Return the [x, y] coordinate for the center point of the cell that contains the specified text.  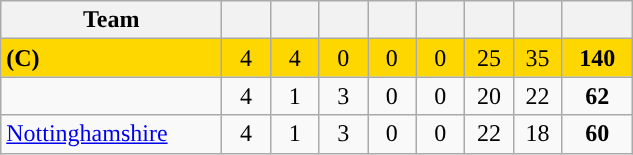
18 [538, 134]
35 [538, 58]
Team [112, 20]
20 [490, 96]
60 [598, 134]
Nottinghamshire [112, 134]
(C) [112, 58]
140 [598, 58]
25 [490, 58]
62 [598, 96]
